Capture the cell that displays the provided text and extract its [X, Y] central coordinate. 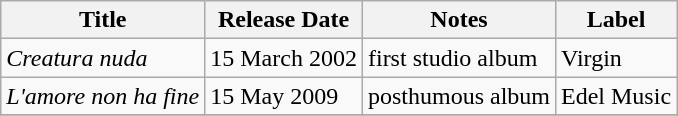
Notes [458, 20]
Release Date [284, 20]
Label [616, 20]
posthumous album [458, 96]
Creatura nuda [103, 58]
15 May 2009 [284, 96]
15 March 2002 [284, 58]
Edel Music [616, 96]
Virgin [616, 58]
first studio album [458, 58]
Title [103, 20]
L'amore non ha fine [103, 96]
